Output the (x, y) coordinate of the center of the cell containing the given text.  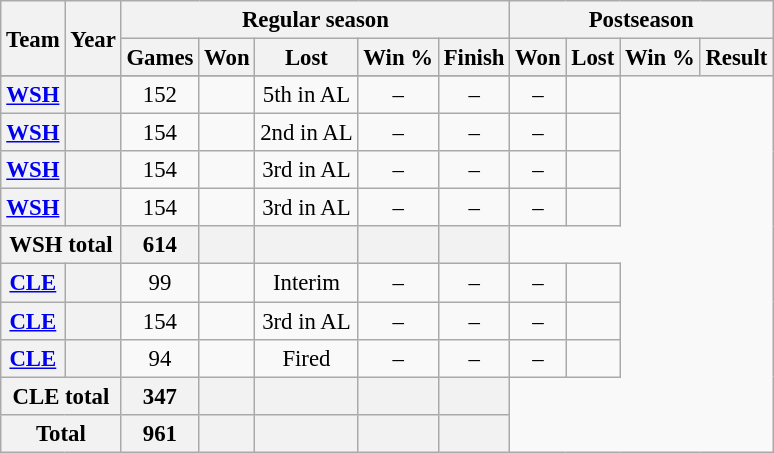
5th in AL (306, 95)
614 (160, 245)
Total (61, 433)
WSH total (61, 245)
Year (93, 38)
Fired (306, 358)
Interim (306, 283)
Regular season (316, 20)
CLE total (61, 396)
Games (160, 58)
152 (160, 95)
Team (33, 38)
99 (160, 283)
94 (160, 358)
961 (160, 433)
Result (736, 58)
Postseason (642, 20)
347 (160, 396)
2nd in AL (306, 133)
Finish (474, 58)
